Return the (X, Y) coordinate for the center point of the cell that contains the specified text.  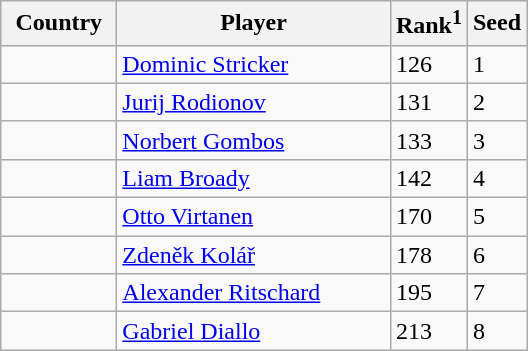
Zdeněk Kolář (254, 255)
Rank1 (428, 24)
Otto Virtanen (254, 217)
6 (496, 255)
Seed (496, 24)
195 (428, 293)
131 (428, 102)
213 (428, 331)
133 (428, 140)
Norbert Gombos (254, 140)
5 (496, 217)
7 (496, 293)
2 (496, 102)
4 (496, 178)
178 (428, 255)
Jurij Rodionov (254, 102)
126 (428, 64)
Gabriel Diallo (254, 331)
170 (428, 217)
142 (428, 178)
1 (496, 64)
Player (254, 24)
8 (496, 331)
Country (59, 24)
Dominic Stricker (254, 64)
3 (496, 140)
Liam Broady (254, 178)
Alexander Ritschard (254, 293)
